Return the [x, y] coordinate for the center point of the cell that contains the specified text.  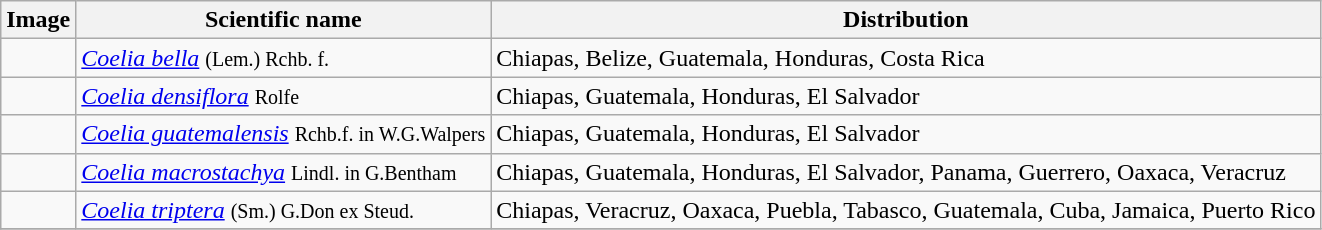
Coelia guatemalensis Rchb.f. in W.G.Walpers [284, 134]
Coelia bella (Lem.) Rchb. f. [284, 58]
Image [38, 20]
Distribution [906, 20]
Coelia triptera (Sm.) G.Don ex Steud. [284, 210]
Chiapas, Veracruz, Oaxaca, Puebla, Tabasco, Guatemala, Cuba, Jamaica, Puerto Rico [906, 210]
Coelia macrostachya Lindl. in G.Bentham [284, 172]
Chiapas, Belize, Guatemala, Honduras, Costa Rica [906, 58]
Chiapas, Guatemala, Honduras, El Salvador, Panama, Guerrero, Oaxaca, Veracruz [906, 172]
Scientific name [284, 20]
Coelia densiflora Rolfe [284, 96]
